Return the (X, Y) coordinate for the center point of the cell that contains the specified text.  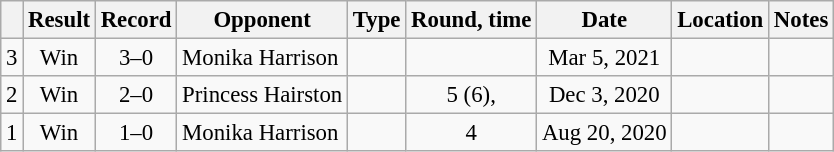
Notes (802, 20)
Mar 5, 2021 (604, 58)
Location (720, 20)
Round, time (472, 20)
1 (12, 133)
4 (472, 133)
Aug 20, 2020 (604, 133)
2 (12, 95)
Date (604, 20)
Dec 3, 2020 (604, 95)
Result (60, 20)
1–0 (136, 133)
Opponent (262, 20)
5 (6), (472, 95)
Record (136, 20)
Princess Hairston (262, 95)
3 (12, 58)
Type (376, 20)
3–0 (136, 58)
2–0 (136, 95)
